Pinpoint the cell where the given text exists, returning its [X, Y] midpoint coordinate. 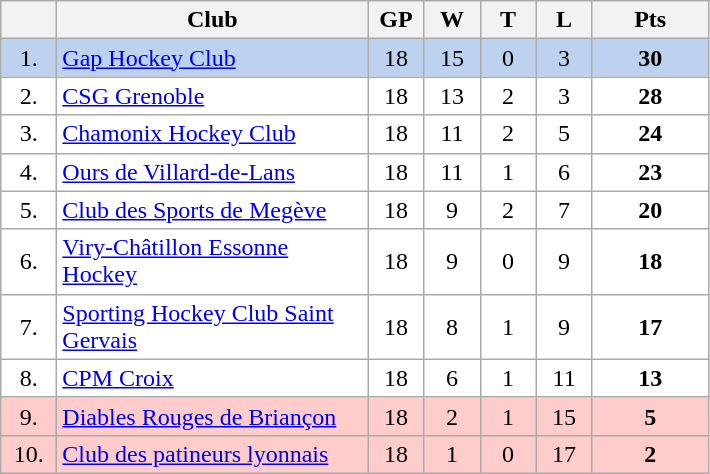
Club [212, 20]
4. [29, 172]
9. [29, 416]
7. [29, 326]
Gap Hockey Club [212, 58]
10. [29, 454]
Sporting Hockey Club Saint Gervais [212, 326]
W [452, 20]
23 [650, 172]
Diables Rouges de Briançon [212, 416]
20 [650, 210]
Ours de Villard-de-Lans [212, 172]
Chamonix Hockey Club [212, 134]
24 [650, 134]
5. [29, 210]
30 [650, 58]
Viry-Châtillon Essonne Hockey [212, 262]
Club des patineurs lyonnais [212, 454]
CSG Grenoble [212, 96]
3. [29, 134]
1. [29, 58]
7 [564, 210]
8 [452, 326]
6. [29, 262]
28 [650, 96]
Pts [650, 20]
8. [29, 378]
2. [29, 96]
T [508, 20]
GP [396, 20]
Club des Sports de Megève [212, 210]
L [564, 20]
CPM Croix [212, 378]
